Locate the cell with the specified text and output its (X, Y) center coordinate. 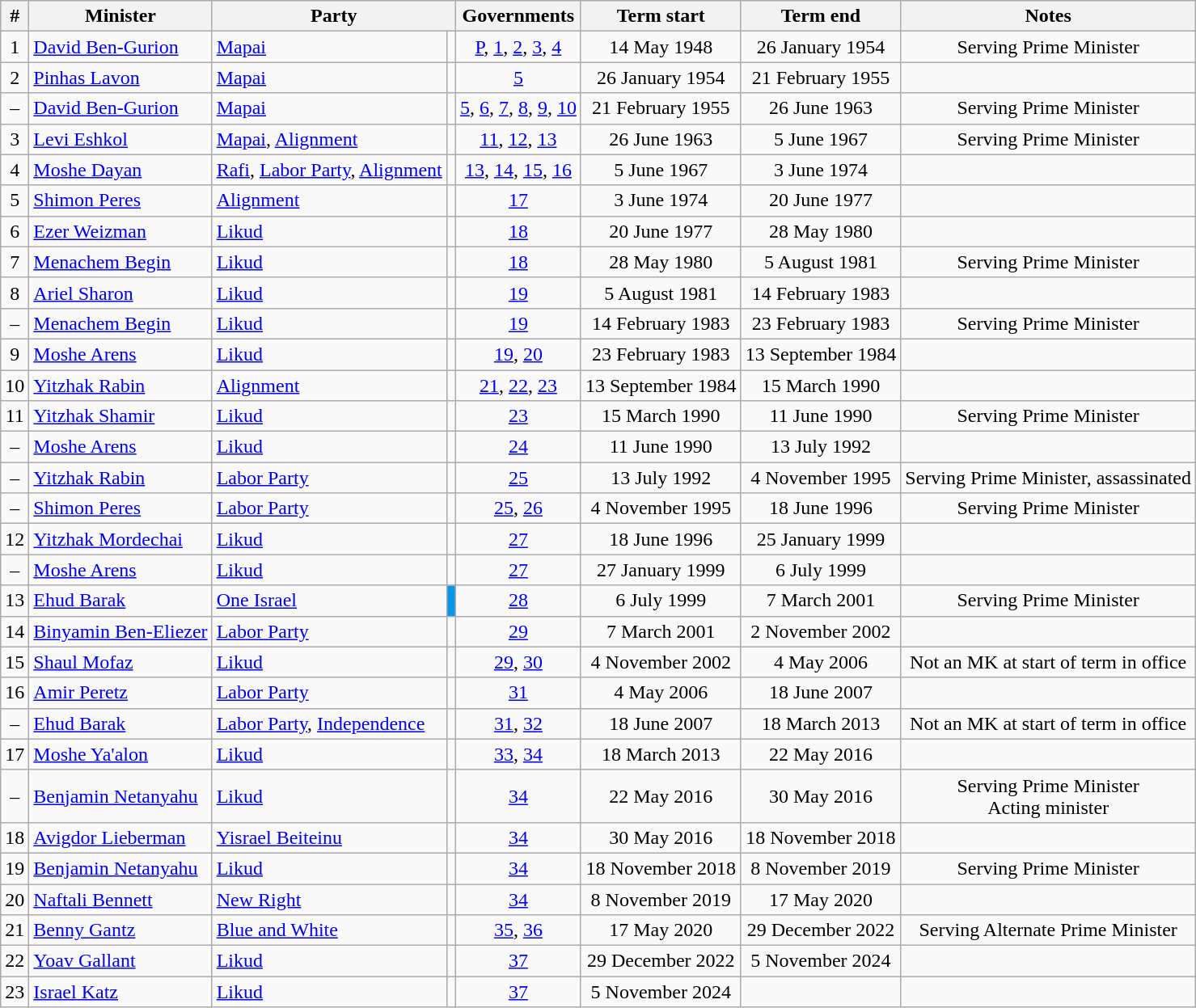
Amir Peretz (120, 693)
33, 34 (518, 754)
Levi Eshkol (120, 139)
Notes (1048, 16)
31, 32 (518, 723)
Mapai, Alignment (329, 139)
Party (333, 16)
Labor Party, Independence (329, 723)
9 (15, 354)
Minister (120, 16)
13 (15, 601)
Pinhas Lavon (120, 78)
Yitzhak Mordechai (120, 539)
7 (15, 262)
Israel Katz (120, 992)
Yoav Gallant (120, 961)
Shaul Mofaz (120, 662)
16 (15, 693)
Ezer Weizman (120, 231)
3 (15, 139)
10 (15, 386)
19, 20 (518, 354)
2 (15, 78)
Moshe Ya'alon (120, 754)
Governments (518, 16)
21 (15, 930)
New Right (329, 900)
14 (15, 631)
8 (15, 293)
4 (15, 170)
22 (15, 961)
25 January 1999 (821, 539)
12 (15, 539)
Binyamin Ben-Eliezer (120, 631)
25, 26 (518, 508)
Moshe Dayan (120, 170)
24 (518, 447)
28 (518, 601)
11, 12, 13 (518, 139)
P, 1, 2, 3, 4 (518, 47)
Term end (821, 16)
13, 14, 15, 16 (518, 170)
14 May 1948 (661, 47)
31 (518, 693)
Benny Gantz (120, 930)
Serving Prime MinisterActing minister (1048, 795)
29, 30 (518, 662)
11 (15, 416)
# (15, 16)
Avigdor Lieberman (120, 837)
Term start (661, 16)
27 January 1999 (661, 570)
Ariel Sharon (120, 293)
1 (15, 47)
Naftali Bennett (120, 900)
Yitzhak Shamir (120, 416)
2 November 2002 (821, 631)
Serving Alternate Prime Minister (1048, 930)
Blue and White (329, 930)
5, 6, 7, 8, 9, 10 (518, 108)
25 (518, 478)
6 (15, 231)
29 (518, 631)
One Israel (329, 601)
Yisrael Beiteinu (329, 837)
20 (15, 900)
Serving Prime Minister, assassinated (1048, 478)
21, 22, 23 (518, 386)
4 November 2002 (661, 662)
Rafi, Labor Party, Alignment (329, 170)
15 (15, 662)
35, 36 (518, 930)
